Extract the (X, Y) coordinate from the center of the cell holding the provided text.  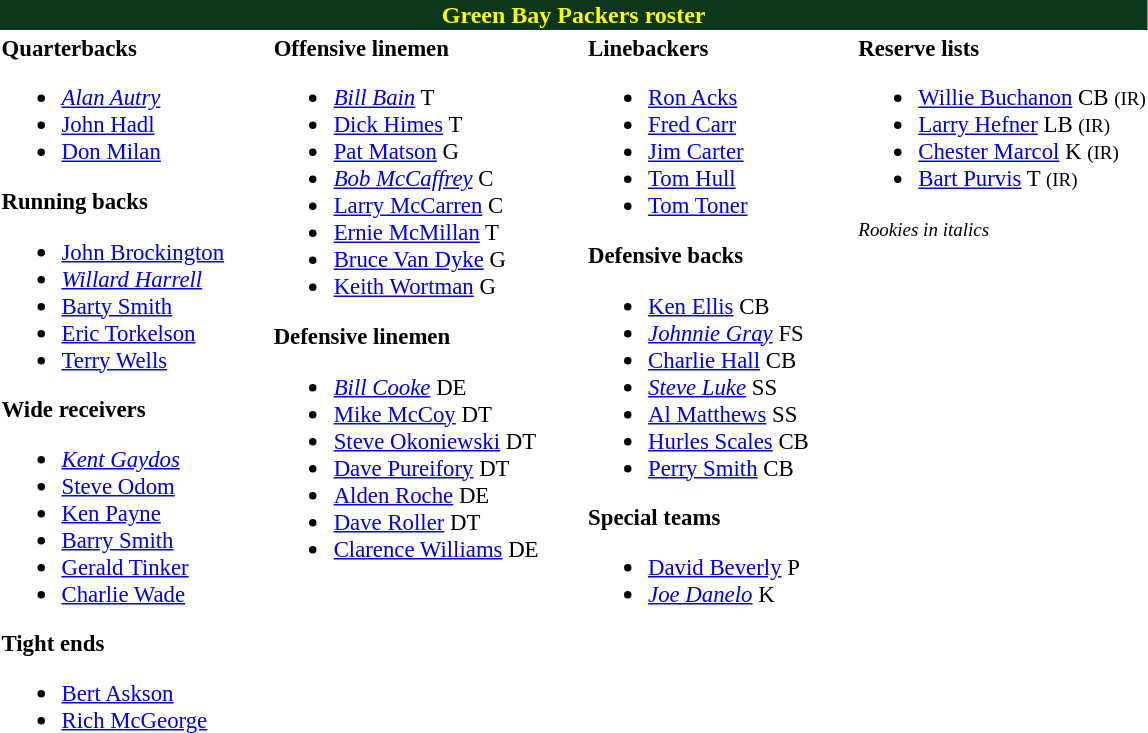
Green Bay Packers roster (574, 15)
